Scan for the cell matching the given text and deliver its [X, Y] coordinate at center. 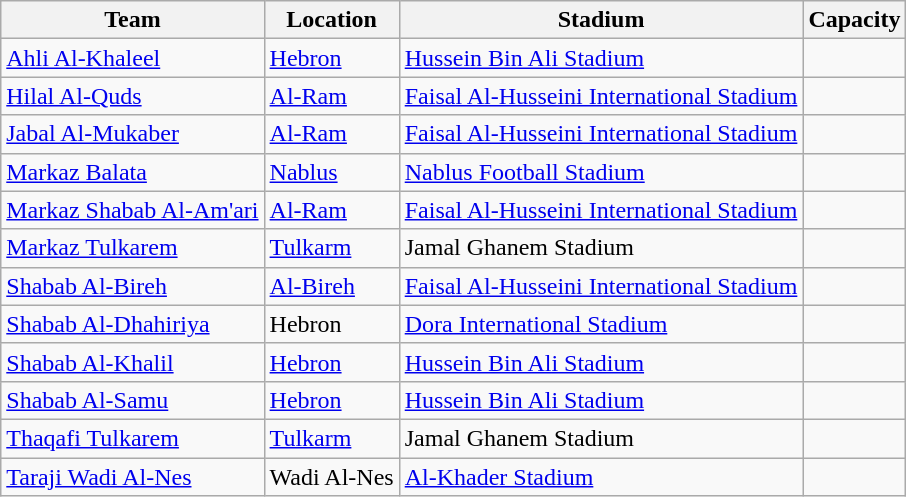
Taraji Wadi Al-Nes [132, 477]
Shabab Al-Dhahiriya [132, 324]
Markaz Balata [132, 172]
Capacity [854, 20]
Team [132, 20]
Stadium [601, 20]
Hilal Al-Quds [132, 96]
Jabal Al-Mukaber [132, 134]
Shabab Al-Samu [132, 400]
Wadi Al-Nes [332, 477]
Al-Bireh [332, 286]
Location [332, 20]
Nablus [332, 172]
Ahli Al-Khaleel [132, 58]
Shabab Al-Bireh [132, 286]
Al-Khader Stadium [601, 477]
Dora International Stadium [601, 324]
Markaz Shabab Al-Am'ari [132, 210]
Shabab Al-Khalil [132, 362]
Markaz Tulkarem [132, 248]
Nablus Football Stadium [601, 172]
Thaqafi Tulkarem [132, 438]
